Output the (x, y) coordinate of the center of the cell containing the given text.  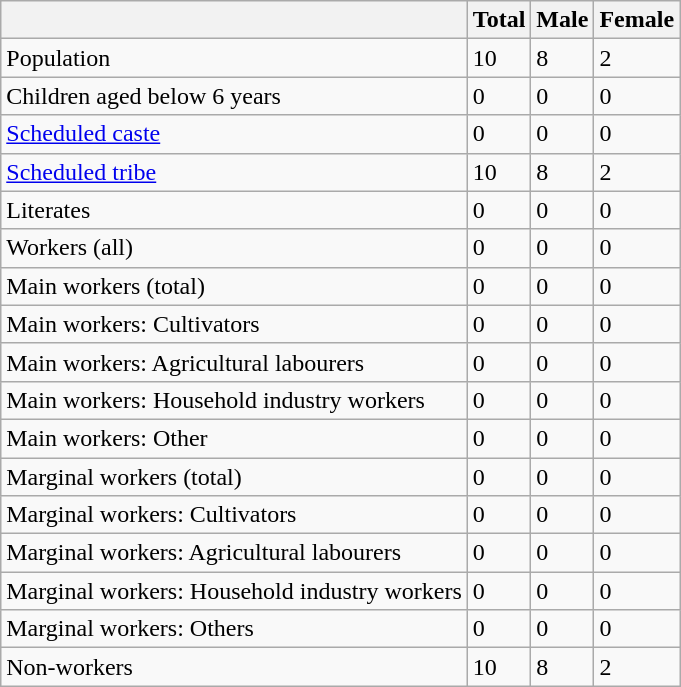
Main workers: Household industry workers (234, 400)
Population (234, 58)
Main workers: Other (234, 438)
Children aged below 6 years (234, 96)
Scheduled caste (234, 134)
Scheduled tribe (234, 172)
Marginal workers: Household industry workers (234, 591)
Female (637, 20)
Non-workers (234, 667)
Main workers: Agricultural labourers (234, 362)
Marginal workers: Cultivators (234, 515)
Marginal workers (total) (234, 477)
Workers (all) (234, 248)
Total (499, 20)
Male (562, 20)
Literates (234, 210)
Main workers (total) (234, 286)
Marginal workers: Agricultural labourers (234, 553)
Main workers: Cultivators (234, 324)
Marginal workers: Others (234, 629)
